Find where the given text appears and provide that cell's center as (x, y) coordinate. 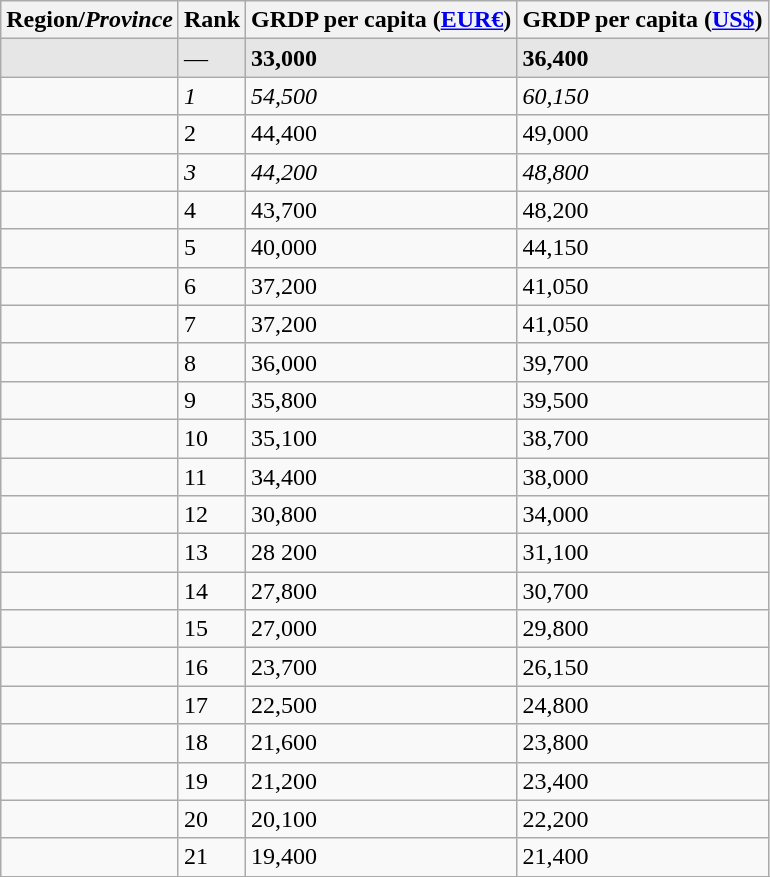
8 (212, 362)
19 (212, 781)
20,100 (382, 819)
GRDP per capita (US$) (642, 20)
17 (212, 705)
35,100 (382, 438)
33,000 (382, 58)
38,000 (642, 477)
5 (212, 248)
29,800 (642, 629)
9 (212, 400)
21,400 (642, 857)
7 (212, 324)
43,700 (382, 210)
11 (212, 477)
27,000 (382, 629)
21 (212, 857)
35,800 (382, 400)
54,500 (382, 96)
13 (212, 553)
— (212, 58)
34,000 (642, 515)
26,150 (642, 667)
14 (212, 591)
Rank (212, 20)
22,200 (642, 819)
3 (212, 172)
20 (212, 819)
19,400 (382, 857)
18 (212, 743)
44,200 (382, 172)
Region/Province (90, 20)
39,500 (642, 400)
10 (212, 438)
28 200 (382, 553)
39,700 (642, 362)
22,500 (382, 705)
2 (212, 134)
24,800 (642, 705)
1 (212, 96)
36,400 (642, 58)
16 (212, 667)
40,000 (382, 248)
21,200 (382, 781)
GRDP per capita (EUR€) (382, 20)
23,700 (382, 667)
36,000 (382, 362)
30,800 (382, 515)
60,150 (642, 96)
44,150 (642, 248)
27,800 (382, 591)
21,600 (382, 743)
23,800 (642, 743)
15 (212, 629)
6 (212, 286)
38,700 (642, 438)
23,400 (642, 781)
49,000 (642, 134)
12 (212, 515)
34,400 (382, 477)
44,400 (382, 134)
48,800 (642, 172)
31,100 (642, 553)
48,200 (642, 210)
4 (212, 210)
30,700 (642, 591)
